Capture the cell that displays the provided text and extract its (X, Y) central coordinate. 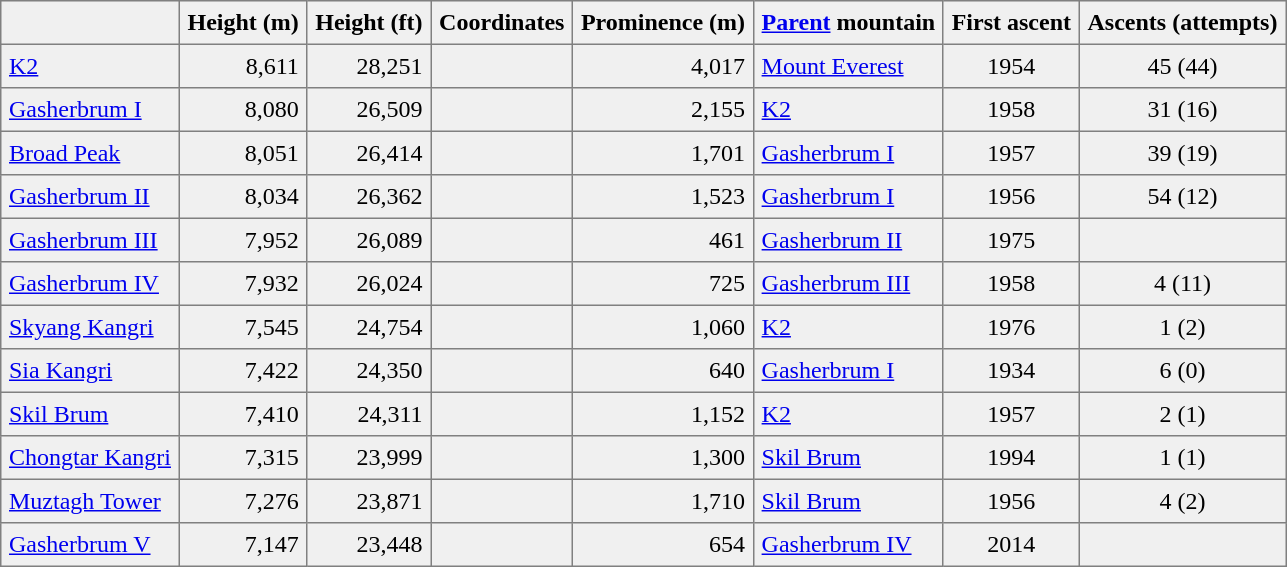
26,362 (369, 197)
54 (12) (1182, 197)
Muztagh Tower (90, 501)
1994 (1011, 458)
1976 (1011, 327)
1,152 (664, 414)
Skyang Kangri (90, 327)
Coordinates (502, 23)
1934 (1011, 371)
725 (664, 284)
7,147 (243, 545)
24,311 (369, 414)
654 (664, 545)
First ascent (1011, 23)
24,754 (369, 327)
1975 (1011, 240)
1 (2) (1182, 327)
1,701 (664, 153)
Broad Peak (90, 153)
23,448 (369, 545)
8,051 (243, 153)
24,350 (369, 371)
Chongtar Kangri (90, 458)
26,509 (369, 110)
Gasherbrum V (90, 545)
640 (664, 371)
26,024 (369, 284)
7,422 (243, 371)
28,251 (369, 66)
2014 (1011, 545)
1954 (1011, 66)
Parent mountain (848, 23)
6 (0) (1182, 371)
2,155 (664, 110)
1,710 (664, 501)
23,871 (369, 501)
7,932 (243, 284)
1,300 (664, 458)
1,060 (664, 327)
7,276 (243, 501)
Sia Kangri (90, 371)
4 (11) (1182, 284)
Ascents (attempts) (1182, 23)
23,999 (369, 458)
Mount Everest (848, 66)
7,315 (243, 458)
4,017 (664, 66)
1,523 (664, 197)
8,080 (243, 110)
7,410 (243, 414)
461 (664, 240)
Height (m) (243, 23)
26,089 (369, 240)
31 (16) (1182, 110)
7,952 (243, 240)
8,611 (243, 66)
26,414 (369, 153)
39 (19) (1182, 153)
2 (1) (1182, 414)
8,034 (243, 197)
45 (44) (1182, 66)
4 (2) (1182, 501)
Height (ft) (369, 23)
1 (1) (1182, 458)
Prominence (m) (664, 23)
7,545 (243, 327)
